Locate the cell with the specified text and output its [x, y] center coordinate. 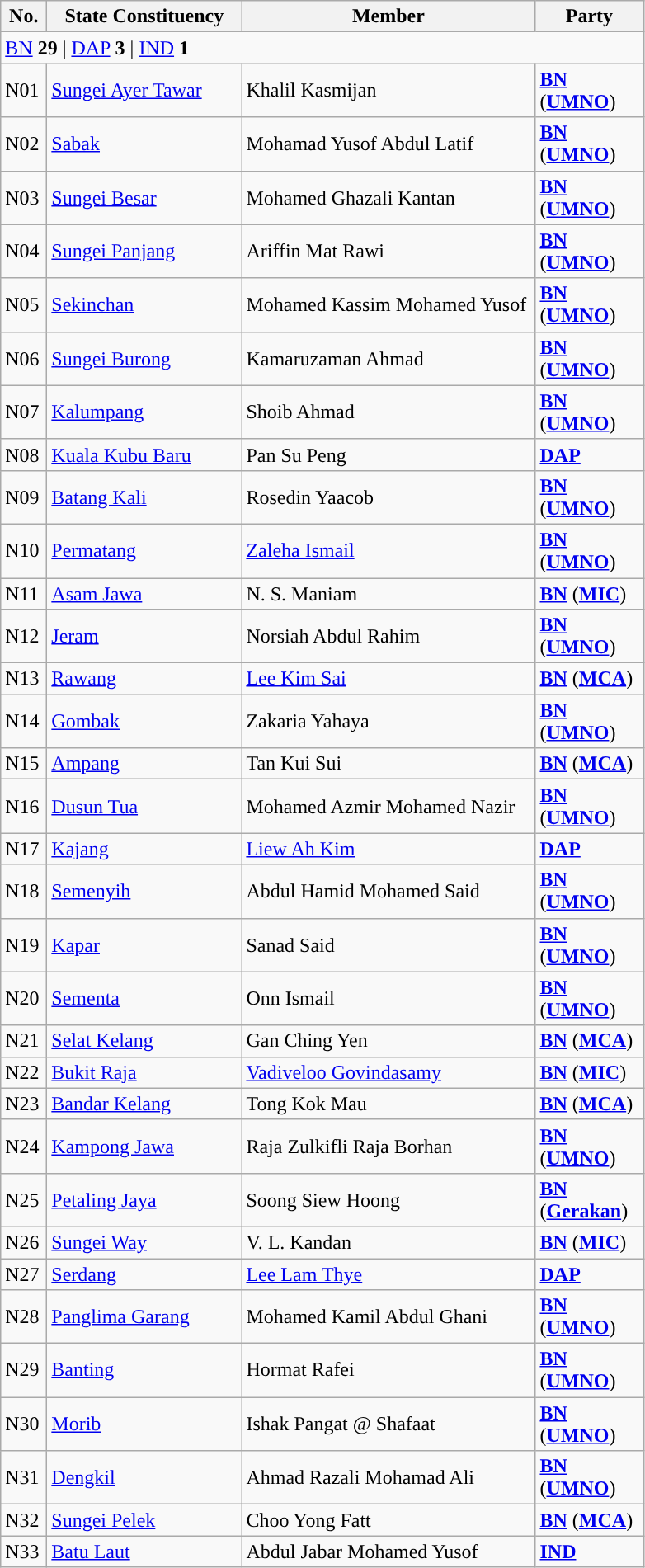
Sekinchan [144, 305]
Mohamed Azmir Mohamed Nazir [388, 807]
V. L. Kandan [388, 1242]
Zaleha Ismail [388, 551]
N33 [24, 1552]
Ariffin Mat Rawi [388, 251]
Bandar Kelang [144, 1104]
Ampang [144, 764]
Mohamed Kamil Abdul Ghani [388, 1316]
Sementa [144, 998]
Kampong Jawa [144, 1147]
Panglima Garang [144, 1316]
Shoib Ahmad [388, 412]
N10 [24, 551]
Member [388, 16]
Raja Zulkifli Raja Borhan [388, 1147]
Bukit Raja [144, 1072]
N29 [24, 1371]
Sungei Pelek [144, 1520]
N20 [24, 998]
Zakaria Yahaya [388, 721]
Ahmad Razali Mohamad Ali [388, 1478]
Vadiveloo Govindasamy [388, 1072]
N04 [24, 251]
N27 [24, 1274]
Kamaruzaman Ahmad [388, 358]
N09 [24, 497]
Sanad Said [388, 945]
N05 [24, 305]
N18 [24, 891]
Asam Jawa [144, 593]
N30 [24, 1424]
Lee Lam Thye [388, 1274]
N17 [24, 849]
Gan Ching Yen [388, 1041]
Banting [144, 1371]
N22 [24, 1072]
Permatang [144, 551]
Sungei Panjang [144, 251]
No. [24, 16]
BN 29 | DAP 3 | IND 1 [322, 48]
Sungei Ayer Tawar [144, 91]
Sabak [144, 144]
N15 [24, 764]
N16 [24, 807]
Rawang [144, 679]
Abdul Hamid Mohamed Said [388, 891]
Tan Kui Sui [388, 764]
Tong Kok Mau [388, 1104]
Sungei Besar [144, 198]
Selat Kelang [144, 1041]
Serdang [144, 1274]
N26 [24, 1242]
Dusun Tua [144, 807]
Kuala Kubu Baru [144, 454]
Party [589, 16]
N13 [24, 679]
N19 [24, 945]
Soong Siew Hoong [388, 1199]
Gombak [144, 721]
N31 [24, 1478]
Batu Laut [144, 1552]
State Constituency [144, 16]
N23 [24, 1104]
Abdul Jabar Mohamed Yusof [388, 1552]
N21 [24, 1041]
Sungei Burong [144, 358]
Batang Kali [144, 497]
N28 [24, 1316]
Khalil Kasmijan [388, 91]
N12 [24, 637]
Norsiah Abdul Rahim [388, 637]
Jeram [144, 637]
Morib [144, 1424]
Kajang [144, 849]
N14 [24, 721]
N24 [24, 1147]
N. S. Maniam [388, 593]
N03 [24, 198]
Ishak Pangat @ Shafaat [388, 1424]
IND [589, 1552]
Kapar [144, 945]
Lee Kim Sai [388, 679]
Mohamed Ghazali Kantan [388, 198]
N01 [24, 91]
Pan Su Peng [388, 454]
Kalumpang [144, 412]
Mohamed Kassim Mohamed Yusof [388, 305]
Semenyih [144, 891]
Dengkil [144, 1478]
Liew Ah Kim [388, 849]
BN (Gerakan) [589, 1199]
Onn Ismail [388, 998]
Hormat Rafei [388, 1371]
N06 [24, 358]
Sungei Way [144, 1242]
Choo Yong Fatt [388, 1520]
N08 [24, 454]
N02 [24, 144]
Rosedin Yaacob [388, 497]
Mohamad Yusof Abdul Latif [388, 144]
N32 [24, 1520]
N25 [24, 1199]
Petaling Jaya [144, 1199]
N11 [24, 593]
N07 [24, 412]
